Extract the [x, y] coordinate from the center of the cell holding the provided text.  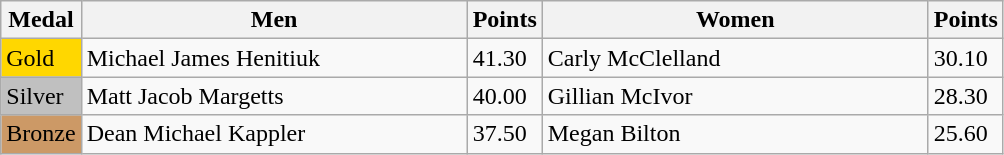
28.30 [966, 96]
Carly McClelland [735, 58]
Gold [41, 58]
Michael James Henitiuk [274, 58]
Women [735, 20]
Bronze [41, 134]
30.10 [966, 58]
Silver [41, 96]
Matt Jacob Margetts [274, 96]
25.60 [966, 134]
37.50 [504, 134]
40.00 [504, 96]
41.30 [504, 58]
Dean Michael Kappler [274, 134]
Megan Bilton [735, 134]
Gillian McIvor [735, 96]
Medal [41, 20]
Men [274, 20]
